Determine the (x, y) coordinate at the center of the cell enclosing the given text.  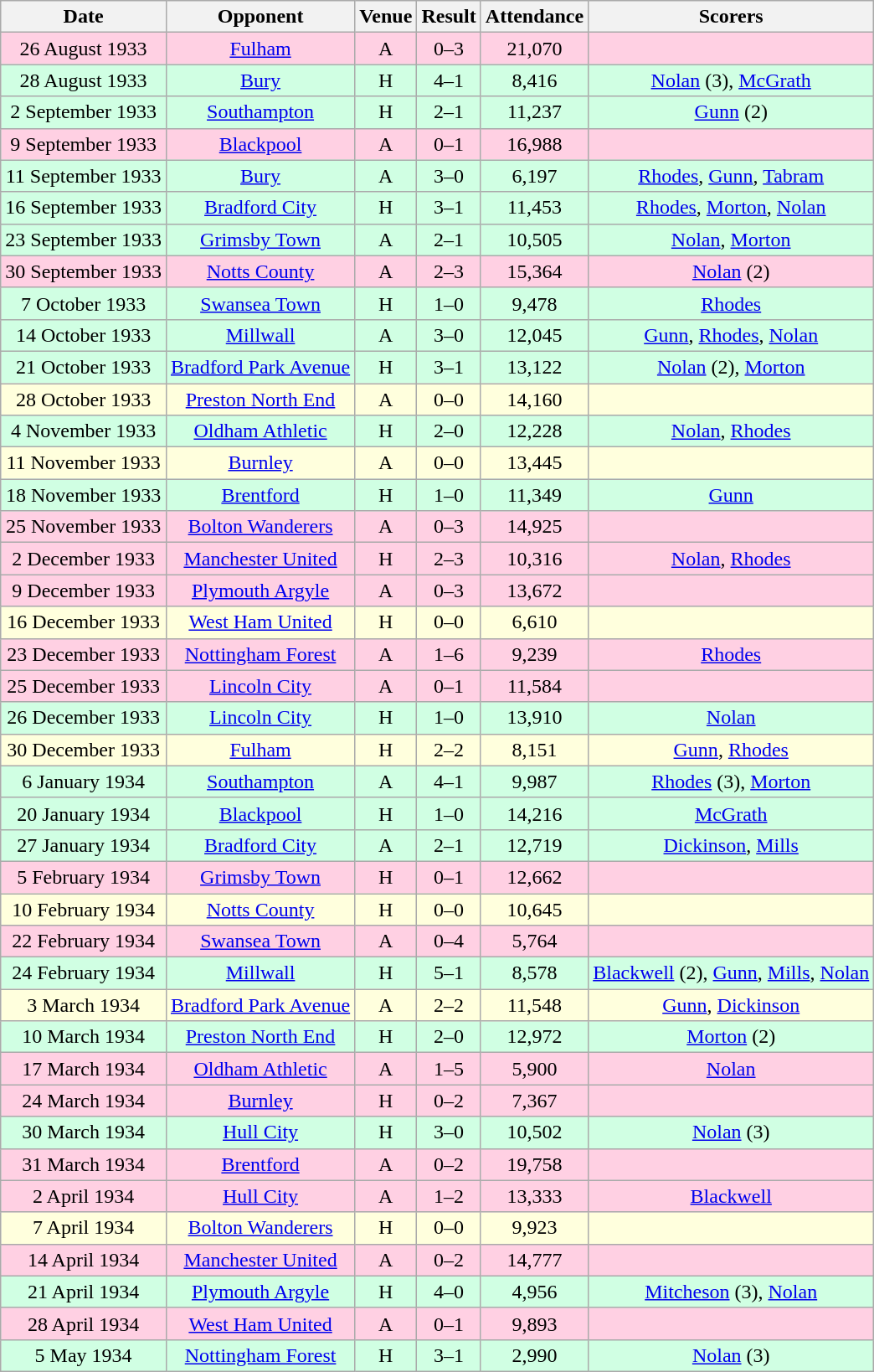
Dickinson, Mills (732, 845)
Nolan (3), McGrath (732, 80)
26 August 1933 (84, 49)
16,988 (534, 144)
2,990 (534, 1355)
5 February 1934 (84, 877)
2 September 1933 (84, 112)
14,160 (534, 400)
17 March 1934 (84, 1069)
13,445 (534, 463)
21 October 1933 (84, 367)
4 November 1933 (84, 431)
Morton (2) (732, 1037)
4,956 (534, 1292)
7 October 1933 (84, 303)
0–4 (449, 941)
5,764 (534, 941)
Nolan (2) (732, 271)
26 December 1933 (84, 718)
24 March 1934 (84, 1101)
5 May 1934 (84, 1355)
Date (84, 17)
12,972 (534, 1037)
Blackwell (732, 1196)
8,578 (534, 973)
30 September 1933 (84, 271)
Scorers (732, 17)
18 November 1933 (84, 495)
11,453 (534, 208)
1–2 (449, 1196)
Gunn, Dickinson (732, 1005)
21 April 1934 (84, 1292)
8,416 (534, 80)
9,923 (534, 1228)
14,216 (534, 813)
28 August 1933 (84, 80)
9,478 (534, 303)
30 December 1933 (84, 750)
Nolan, Morton (732, 240)
12,719 (534, 845)
9 September 1933 (84, 144)
6,197 (534, 176)
14 April 1934 (84, 1260)
Nolan (2), Morton (732, 367)
3 March 1934 (84, 1005)
6,610 (534, 622)
Attendance (534, 17)
22 February 1934 (84, 941)
13,672 (534, 591)
6 January 1934 (84, 781)
13,122 (534, 367)
5–1 (449, 973)
1–5 (449, 1069)
11 September 1933 (84, 176)
15,364 (534, 271)
Gunn, Rhodes, Nolan (732, 335)
4–0 (449, 1292)
10 February 1934 (84, 909)
Mitcheson (3), Nolan (732, 1292)
7 April 1934 (84, 1228)
12,045 (534, 335)
Gunn, Rhodes (732, 750)
10,645 (534, 909)
10,502 (534, 1132)
8,151 (534, 750)
25 December 1933 (84, 686)
16 December 1933 (84, 622)
28 April 1934 (84, 1323)
Rhodes, Gunn, Tabram (732, 176)
5,900 (534, 1069)
Blackwell (2), Gunn, Mills, Nolan (732, 973)
19,758 (534, 1164)
McGrath (732, 813)
Opponent (260, 17)
Gunn (732, 495)
11 November 1933 (84, 463)
11,584 (534, 686)
27 January 1934 (84, 845)
14,777 (534, 1260)
9 December 1933 (84, 591)
11,237 (534, 112)
2 December 1933 (84, 559)
14,925 (534, 527)
Rhodes (3), Morton (732, 781)
Gunn (2) (732, 112)
9,987 (534, 781)
21,070 (534, 49)
24 February 1934 (84, 973)
1–6 (449, 654)
Venue (386, 17)
25 November 1933 (84, 527)
Result (449, 17)
23 December 1933 (84, 654)
30 March 1934 (84, 1132)
11,349 (534, 495)
11,548 (534, 1005)
31 March 1934 (84, 1164)
13,910 (534, 718)
14 October 1933 (84, 335)
Rhodes, Morton, Nolan (732, 208)
9,239 (534, 654)
10 March 1934 (84, 1037)
13,333 (534, 1196)
2 April 1934 (84, 1196)
7,367 (534, 1101)
16 September 1933 (84, 208)
10,316 (534, 559)
20 January 1934 (84, 813)
28 October 1933 (84, 400)
12,228 (534, 431)
9,893 (534, 1323)
12,662 (534, 877)
23 September 1933 (84, 240)
10,505 (534, 240)
